Determine the (X, Y) coordinate at the center of the cell enclosing the given text.  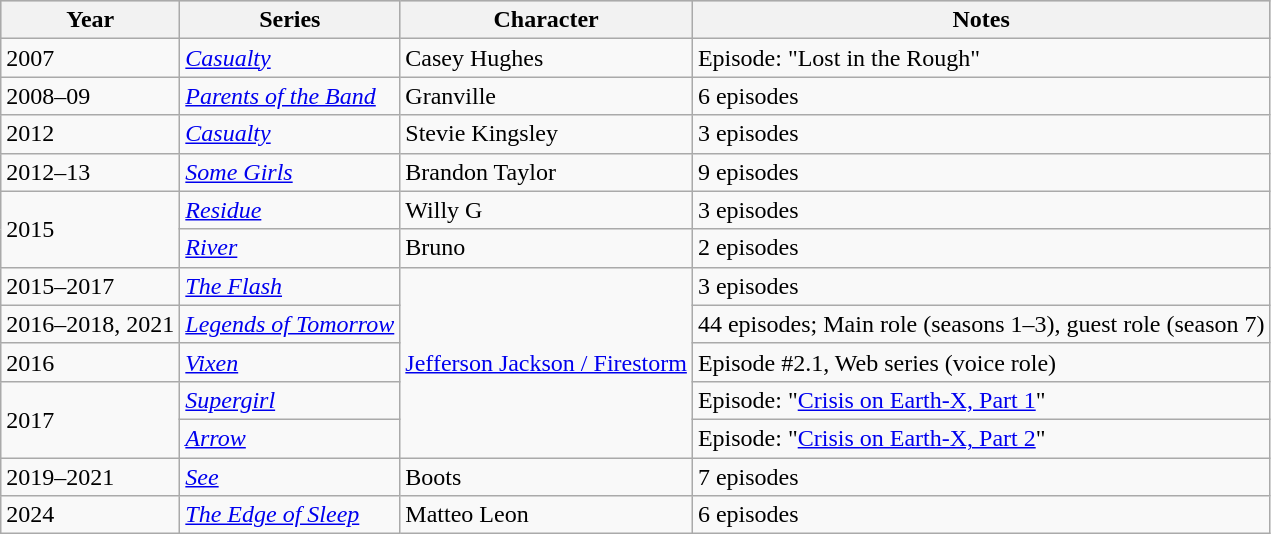
Legends of Tomorrow (290, 324)
2016–2018, 2021 (90, 324)
The Flash (290, 286)
Episode: "Crisis on Earth-X, Part 2" (981, 438)
Jefferson Jackson / Firestorm (546, 362)
2007 (90, 58)
2012–13 (90, 172)
2 episodes (981, 248)
44 episodes; Main role (seasons 1–3), guest role (season 7) (981, 324)
Casey Hughes (546, 58)
Willy G (546, 210)
Episode: "Crisis on Earth-X, Part 1" (981, 400)
Brandon Taylor (546, 172)
Notes (981, 20)
Episode: "Lost in the Rough" (981, 58)
Boots (546, 477)
Character (546, 20)
Series (290, 20)
2016 (90, 362)
See (290, 477)
Arrow (290, 438)
Supergirl (290, 400)
Parents of the Band (290, 96)
Year (90, 20)
River (290, 248)
The Edge of Sleep (290, 515)
2015–2017 (90, 286)
Episode #2.1, Web series (voice role) (981, 362)
2017 (90, 419)
Some Girls (290, 172)
Granville (546, 96)
Matteo Leon (546, 515)
9 episodes (981, 172)
2008–09 (90, 96)
Stevie Kingsley (546, 134)
Bruno (546, 248)
2015 (90, 229)
Vixen (290, 362)
2024 (90, 515)
7 episodes (981, 477)
2012 (90, 134)
Residue (290, 210)
2019–2021 (90, 477)
